Locate the cell with the specified text and output its [X, Y] center coordinate. 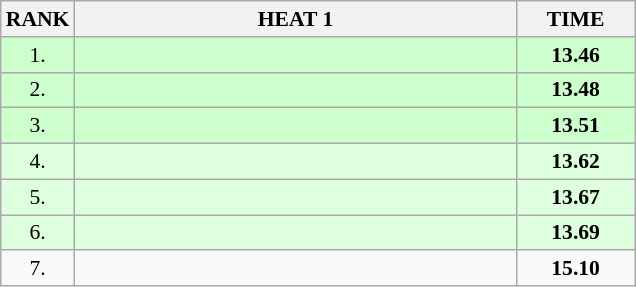
13.67 [576, 197]
13.51 [576, 126]
3. [38, 126]
6. [38, 233]
1. [38, 55]
2. [38, 90]
TIME [576, 19]
13.69 [576, 233]
13.46 [576, 55]
13.48 [576, 90]
5. [38, 197]
15.10 [576, 269]
RANK [38, 19]
HEAT 1 [295, 19]
7. [38, 269]
4. [38, 162]
13.62 [576, 162]
